Search for the cell housing the specified text and yield its [X, Y] center coordinate. 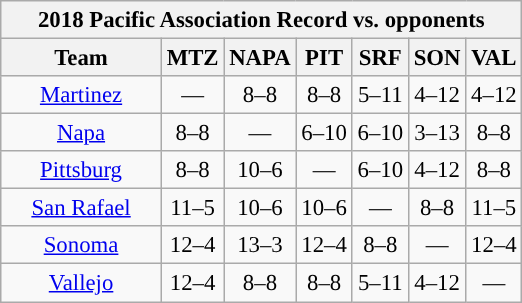
13–3 [260, 245]
Napa [82, 133]
PIT [324, 58]
Martinez [82, 95]
3–13 [436, 133]
Team [82, 58]
SON [436, 58]
Sonoma [82, 245]
SRF [380, 58]
Vallejo [82, 283]
San Rafael [82, 208]
VAL [494, 58]
2018 Pacific Association Record vs. opponents [262, 20]
MTZ [192, 58]
NAPA [260, 58]
Pittsburg [82, 170]
